Extract the [x, y] coordinate from the center of the cell holding the provided text.  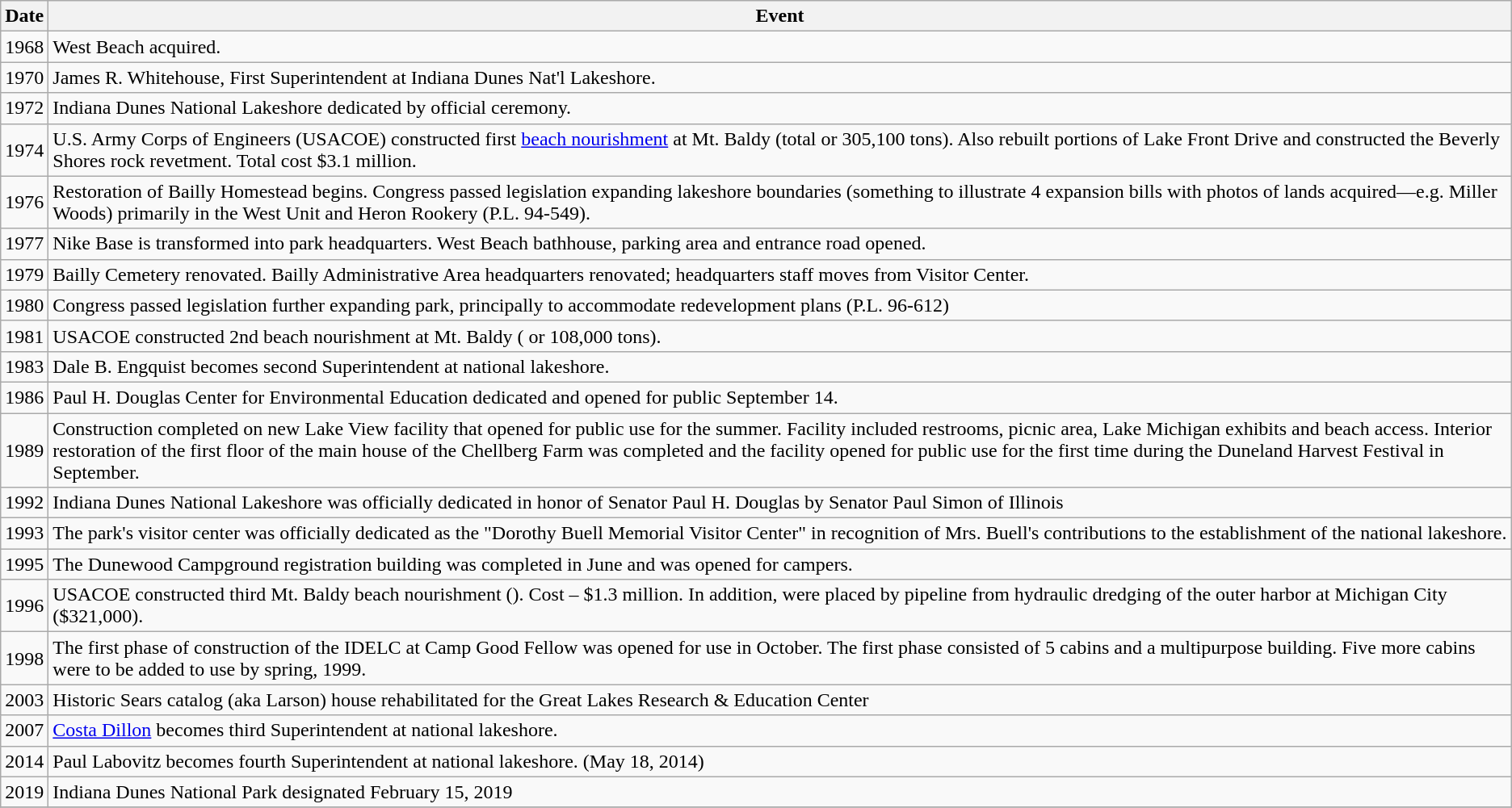
2007 [24, 731]
2019 [24, 792]
Congress passed legislation further expanding park, principally to accommodate redevelopment plans (P.L. 96-612) [780, 305]
1968 [24, 47]
Paul H. Douglas Center for Environmental Education dedicated and opened for public September 14. [780, 397]
Costa Dillon becomes third Superintendent at national lakeshore. [780, 731]
1992 [24, 503]
Bailly Cemetery renovated. Bailly Administrative Area headquarters renovated; headquarters staff moves from Visitor Center. [780, 274]
West Beach acquired. [780, 47]
Dale B. Engquist becomes second Superintendent at national lakeshore. [780, 366]
1996 [24, 605]
1976 [24, 202]
1995 [24, 564]
1972 [24, 108]
2014 [24, 761]
1974 [24, 150]
1979 [24, 274]
Indiana Dunes National Lakeshore dedicated by official ceremony. [780, 108]
Nike Base is transformed into park headquarters. West Beach bathhouse, parking area and entrance road opened. [780, 244]
1983 [24, 366]
2003 [24, 700]
Indiana Dunes National Lakeshore was officially dedicated in honor of Senator Paul H. Douglas by Senator Paul Simon of Illinois [780, 503]
1986 [24, 397]
Event [780, 16]
Indiana Dunes National Park designated February 15, 2019 [780, 792]
1993 [24, 534]
Historic Sears catalog (aka Larson) house rehabilitated for the Great Lakes Research & Education Center [780, 700]
1981 [24, 336]
1980 [24, 305]
1998 [24, 659]
1970 [24, 77]
1977 [24, 244]
The Dunewood Campground registration building was completed in June and was opened for campers. [780, 564]
USACOE constructed 2nd beach nourishment at Mt. Baldy ( or 108,000 tons). [780, 336]
Date [24, 16]
1989 [24, 450]
James R. Whitehouse, First Superintendent at Indiana Dunes Nat'l Lakeshore. [780, 77]
Paul Labovitz becomes fourth Superintendent at national lakeshore. (May 18, 2014) [780, 761]
